Find where the given text appears and provide that cell's center as (X, Y) coordinate. 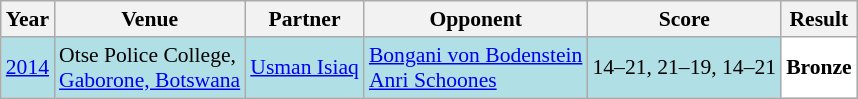
Bronze (819, 68)
Otse Police College,Gaborone, Botswana (150, 68)
Result (819, 19)
Year (28, 19)
Bongani von Bodenstein Anri Schoones (476, 68)
2014 (28, 68)
14–21, 21–19, 14–21 (684, 68)
Usman Isiaq (304, 68)
Score (684, 19)
Opponent (476, 19)
Venue (150, 19)
Partner (304, 19)
